Return [x, y] of the center of cell containing provided text 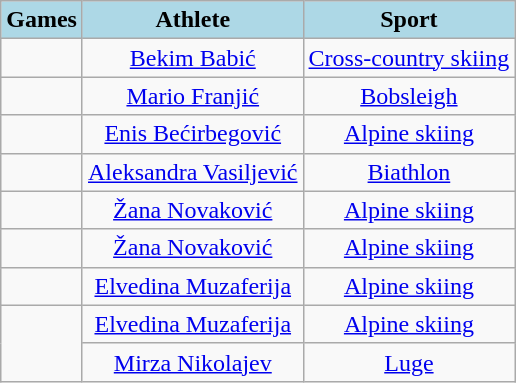
Athlete [192, 20]
Enis Bećirbegović [192, 134]
Biathlon [409, 172]
Games [42, 20]
Bobsleigh [409, 96]
Aleksandra Vasiljević [192, 172]
Mirza Nikolajev [192, 362]
Mario Franjić [192, 96]
Luge [409, 362]
Cross-country skiing [409, 58]
Sport [409, 20]
Bekim Babić [192, 58]
